Output the (x, y) coordinate of the center of the cell containing the given text.  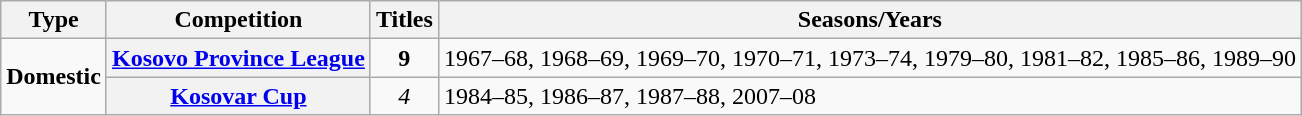
1984–85, 1986–87, 1987–88, 2007–08 (870, 96)
Seasons/Years (870, 20)
Kosovo Province League (238, 58)
Type (54, 20)
4 (404, 96)
1967–68, 1968–69, 1969–70, 1970–71, 1973–74, 1979–80, 1981–82, 1985–86, 1989–90 (870, 58)
Titles (404, 20)
Kosovar Cup (238, 96)
9 (404, 58)
Competition (238, 20)
Domestic (54, 77)
